Scan for the cell matching the given text and deliver its [X, Y] coordinate at center. 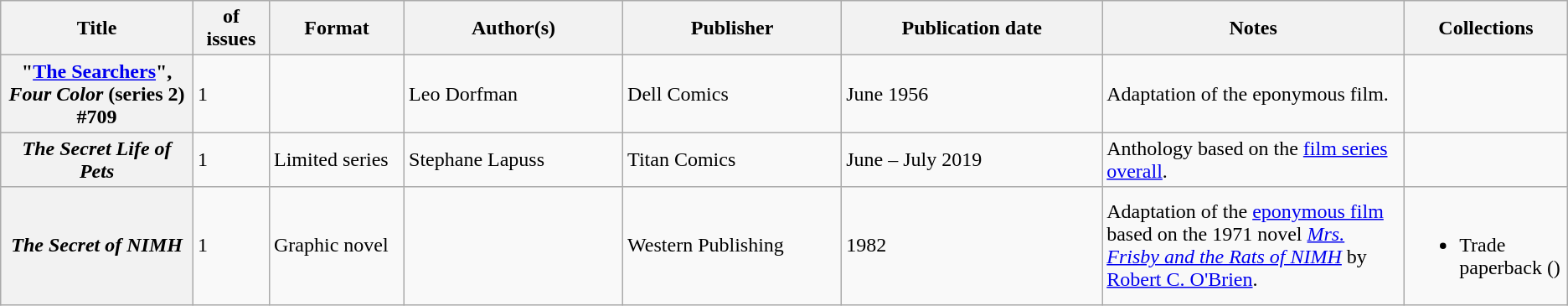
Notes [1253, 29]
Anthology based on the film series overall. [1253, 159]
of issues [231, 29]
Publisher [732, 29]
Dell Comics [732, 94]
June 1956 [972, 94]
Limited series [337, 159]
Collections [1486, 29]
The Secret of NIMH [97, 246]
Adaptation of the eponymous film. [1253, 94]
Trade paperback () [1486, 246]
1982 [972, 246]
Graphic novel [337, 246]
"The Searchers", Four Color (series 2) #709 [97, 94]
Publication date [972, 29]
The Secret Life of Pets [97, 159]
Leo Dorfman [514, 94]
Titan Comics [732, 159]
Format [337, 29]
Title [97, 29]
June – July 2019 [972, 159]
Adaptation of the eponymous film based on the 1971 novel Mrs. Frisby and the Rats of NIMH by Robert C. O'Brien. [1253, 246]
Stephane Lapuss [514, 159]
Western Publishing [732, 246]
Author(s) [514, 29]
